Locate the cell with the specified text and output its [x, y] center coordinate. 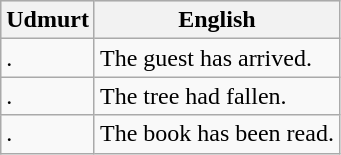
Udmurt [48, 20]
The guest has arrived. [216, 58]
English [216, 20]
The tree had fallen. [216, 96]
The book has been read. [216, 134]
